Capture the cell that displays the provided text and extract its (X, Y) central coordinate. 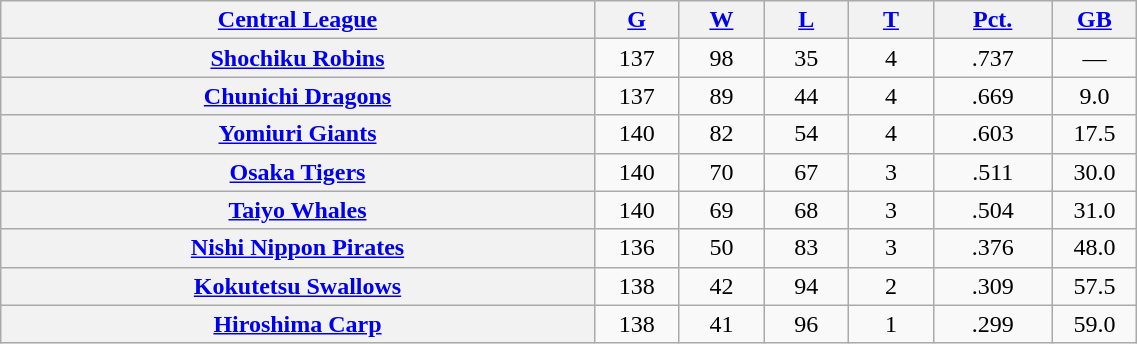
94 (806, 286)
67 (806, 172)
.299 (992, 324)
44 (806, 96)
W (722, 20)
59.0 (1094, 324)
Nishi Nippon Pirates (298, 248)
98 (722, 58)
17.5 (1094, 134)
2 (892, 286)
L (806, 20)
Yomiuri Giants (298, 134)
89 (722, 96)
96 (806, 324)
9.0 (1094, 96)
.603 (992, 134)
48.0 (1094, 248)
.504 (992, 210)
136 (636, 248)
70 (722, 172)
.737 (992, 58)
G (636, 20)
69 (722, 210)
Central League (298, 20)
68 (806, 210)
82 (722, 134)
Chunichi Dragons (298, 96)
35 (806, 58)
.376 (992, 248)
T (892, 20)
.511 (992, 172)
Taiyo Whales (298, 210)
Kokutetsu Swallows (298, 286)
Shochiku Robins (298, 58)
Hiroshima Carp (298, 324)
GB (1094, 20)
42 (722, 286)
.309 (992, 286)
— (1094, 58)
54 (806, 134)
.669 (992, 96)
41 (722, 324)
1 (892, 324)
31.0 (1094, 210)
57.5 (1094, 286)
83 (806, 248)
50 (722, 248)
Osaka Tigers (298, 172)
Pct. (992, 20)
30.0 (1094, 172)
